For the text-containing cell, return its midpoint in [x, y] coordinate format. 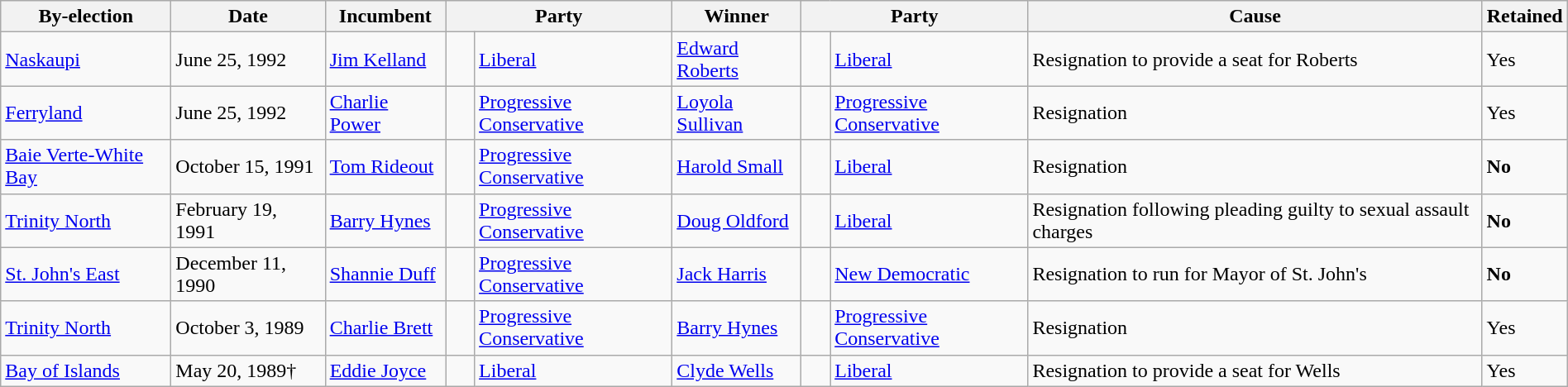
Resignation to provide a seat for Wells [1255, 370]
By-election [86, 17]
October 15, 1991 [248, 167]
Jack Harris [737, 275]
Baie Verte-White Bay [86, 167]
Loyola Sullivan [737, 112]
Resignation to run for Mayor of St. John's [1255, 275]
Jim Kelland [385, 60]
Date [248, 17]
Cause [1255, 17]
Charlie Brett [385, 327]
Harold Small [737, 167]
New Democratic [930, 275]
Winner [737, 17]
December 11, 1990 [248, 275]
Resignation following pleading guilty to sexual assault charges [1255, 220]
Eddie Joyce [385, 370]
Shannie Duff [385, 275]
Edward Roberts [737, 60]
Tom Rideout [385, 167]
May 20, 1989† [248, 370]
Doug Oldford [737, 220]
Resignation to provide a seat for Roberts [1255, 60]
Charlie Power [385, 112]
Incumbent [385, 17]
Ferryland [86, 112]
Retained [1525, 17]
Bay of Islands [86, 370]
October 3, 1989 [248, 327]
February 19, 1991 [248, 220]
Naskaupi [86, 60]
St. John's East [86, 275]
Clyde Wells [737, 370]
